Provide the (X, Y) coordinate of the cell's center where the given text is located.  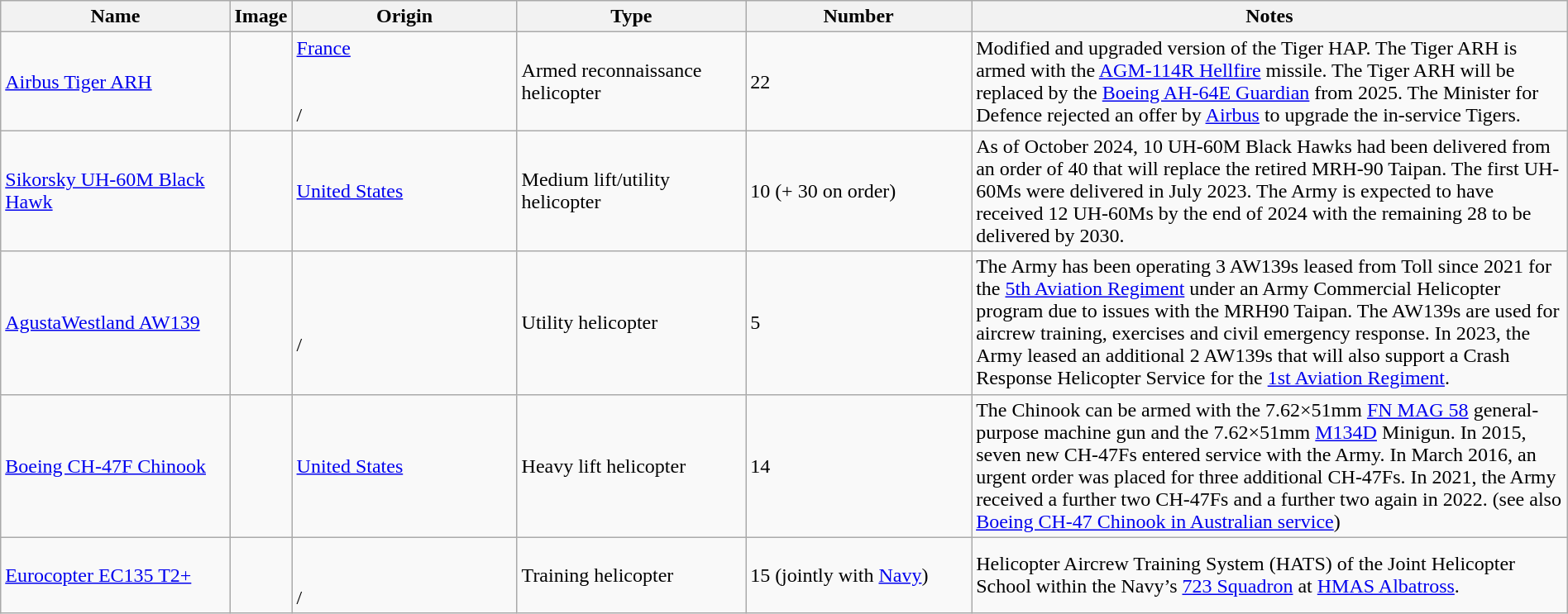
22 (858, 81)
Armed reconnaissance helicopter (632, 81)
5 (858, 322)
Notes (1270, 17)
Image (261, 17)
AgustaWestland AW139 (116, 322)
Sikorsky UH-60M Black Hawk (116, 191)
Number (858, 17)
Heavy lift helicopter (632, 466)
Eurocopter EC135 T2+ (116, 575)
10 (+ 30 on order) (858, 191)
14 (858, 466)
Training helicopter (632, 575)
Helicopter Aircrew Training System (HATS) of the Joint Helicopter School within the Navy’s 723 Squadron at HMAS Albatross. (1270, 575)
Airbus Tiger ARH (116, 81)
Boeing CH-47F Chinook (116, 466)
Origin (404, 17)
15 (jointly with Navy) (858, 575)
France / (404, 81)
Utility helicopter (632, 322)
Name (116, 17)
Type (632, 17)
Medium lift/utility helicopter (632, 191)
